Detect which cell encompasses the target text, then output its (X, Y) center coordinate. 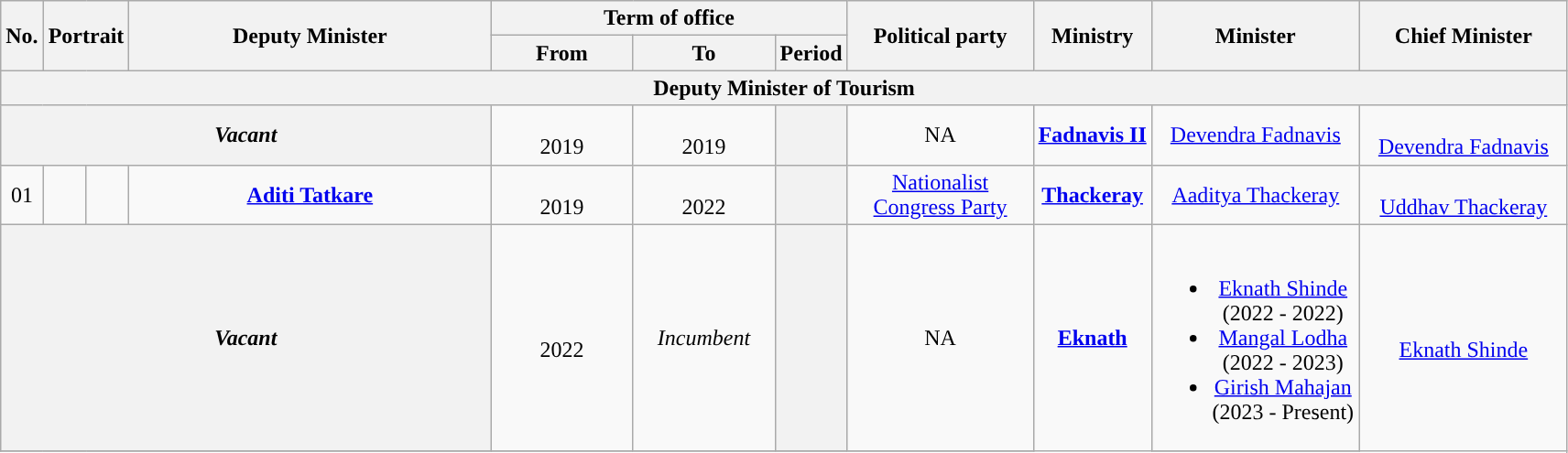
Aaditya Thackeray (1255, 194)
Eknath Shinde (1464, 338)
Fadnavis II (1092, 135)
Chief Minister (1464, 36)
Incumbent (703, 338)
To (703, 53)
Minister (1255, 36)
Portrait (86, 36)
Term of office (669, 18)
Nationalist Congress Party (940, 194)
Eknath Shinde(2022 - 2022)Mangal Lodha (2022 - 2023)Girish Mahajan (2023 - Present) (1255, 338)
Aditi Tatkare (310, 194)
Thackeray (1092, 194)
Ministry (1092, 36)
Deputy Minister of Tourism (784, 88)
01 (22, 194)
Eknath (1092, 338)
Political party (940, 36)
Deputy Minister (310, 36)
Period (811, 53)
From (562, 53)
No. (22, 36)
Uddhav Thackeray (1464, 194)
